Find where the given text appears and provide that cell's center as [x, y] coordinate. 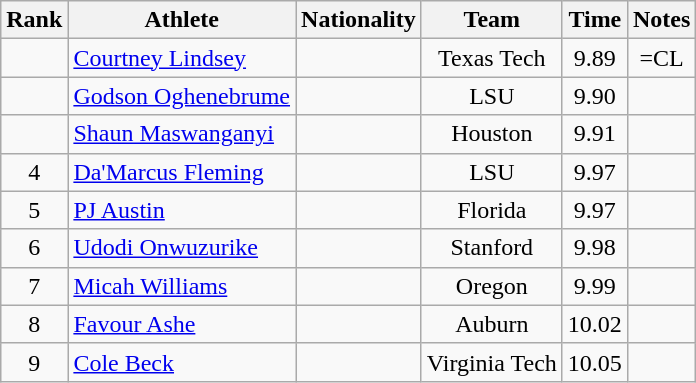
Florida [492, 210]
9.98 [594, 248]
Auburn [492, 324]
Stanford [492, 248]
Da'Marcus Fleming [182, 172]
9.90 [594, 96]
8 [34, 324]
Notes [661, 20]
=CL [661, 58]
9.89 [594, 58]
Cole Beck [182, 362]
Favour Ashe [182, 324]
5 [34, 210]
Oregon [492, 286]
Time [594, 20]
6 [34, 248]
Texas Tech [492, 58]
Godson Oghenebrume [182, 96]
9.91 [594, 134]
7 [34, 286]
Houston [492, 134]
10.02 [594, 324]
PJ Austin [182, 210]
4 [34, 172]
Team [492, 20]
Rank [34, 20]
9 [34, 362]
Courtney Lindsey [182, 58]
Micah Williams [182, 286]
Virginia Tech [492, 362]
Nationality [359, 20]
Udodi Onwuzurike [182, 248]
Shaun Maswanganyi [182, 134]
10.05 [594, 362]
9.99 [594, 286]
Athlete [182, 20]
